Identify which cell holds the provided text, then report its (x, y) central coordinate. 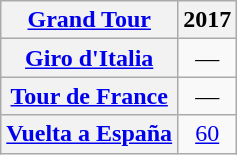
Grand Tour (90, 20)
60 (208, 134)
2017 (208, 20)
Tour de France (90, 96)
Giro d'Italia (90, 58)
Vuelta a España (90, 134)
